Locate the cell with the specified text and output its (X, Y) center coordinate. 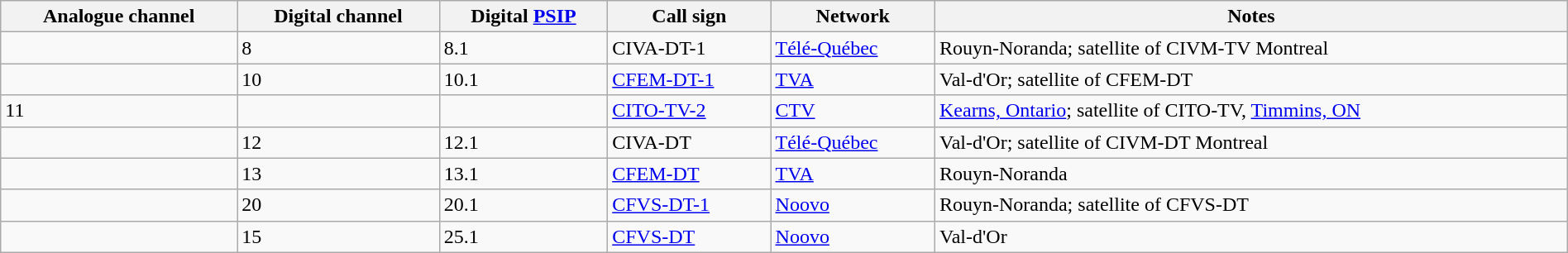
Val-d'Or (1250, 236)
13 (339, 174)
10.1 (523, 79)
10 (339, 79)
15 (339, 236)
CFVS-DT (690, 236)
CFEM-DT (690, 174)
CIVA-DT (690, 142)
Network (853, 17)
CTV (853, 111)
8.1 (523, 48)
20.1 (523, 205)
12.1 (523, 142)
13.1 (523, 174)
Rouyn-Noranda; satellite of CFVS-DT (1250, 205)
CFEM-DT-1 (690, 79)
Val-d'Or; satellite of CIVM-DT Montreal (1250, 142)
8 (339, 48)
Digital channel (339, 17)
Rouyn-Noranda; satellite of CIVM-TV Montreal (1250, 48)
CITO-TV-2 (690, 111)
Analogue channel (119, 17)
Rouyn-Noranda (1250, 174)
20 (339, 205)
CFVS-DT-1 (690, 205)
Notes (1250, 17)
Kearns, Ontario; satellite of CITO-TV, Timmins, ON (1250, 111)
Call sign (690, 17)
11 (119, 111)
Digital PSIP (523, 17)
Val-d'Or; satellite of CFEM-DT (1250, 79)
CIVA-DT-1 (690, 48)
12 (339, 142)
25.1 (523, 236)
